Find where the given text appears and provide that cell's center as (X, Y) coordinate. 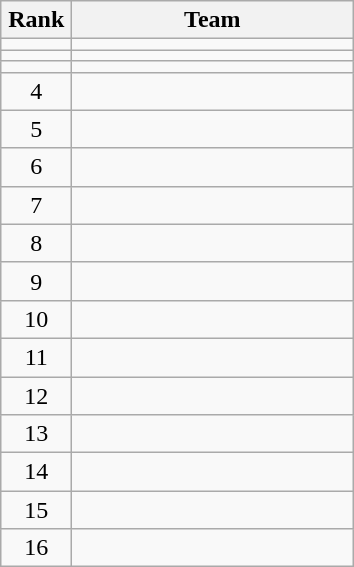
16 (36, 548)
11 (36, 357)
15 (36, 510)
Rank (36, 20)
8 (36, 243)
13 (36, 434)
5 (36, 129)
Team (212, 20)
4 (36, 91)
9 (36, 281)
6 (36, 167)
14 (36, 472)
10 (36, 319)
7 (36, 205)
12 (36, 395)
